Find where the given text appears and provide that cell's center as [X, Y] coordinate. 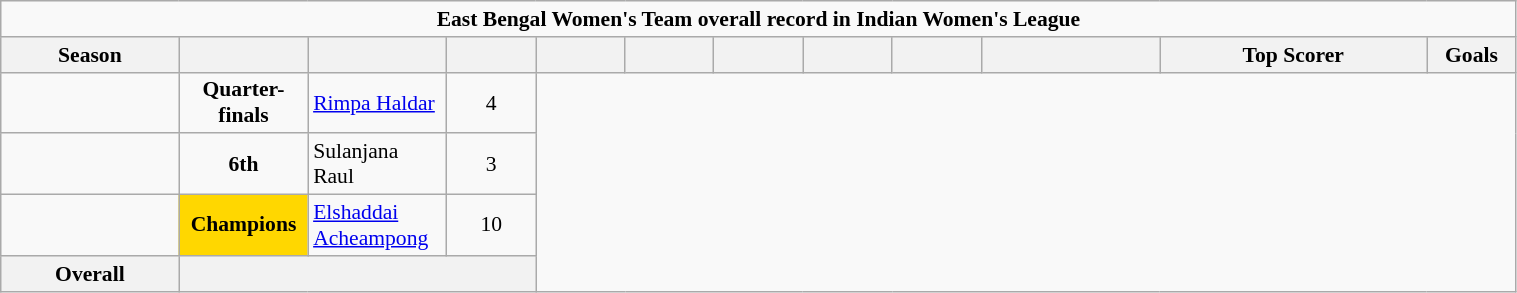
Goals [1472, 55]
6th [244, 164]
Champions [244, 226]
Rimpa Haldar [378, 102]
East Bengal Women's Team overall record in Indian Women's League [758, 19]
Sulanjana Raul [378, 164]
Overall [90, 274]
Elshaddai Acheampong [378, 226]
Top Scorer [1294, 55]
3 [492, 164]
10 [492, 226]
Season [90, 55]
4 [492, 102]
Quarter-finals [244, 102]
